Detect which cell encompasses the target text, then output its [X, Y] center coordinate. 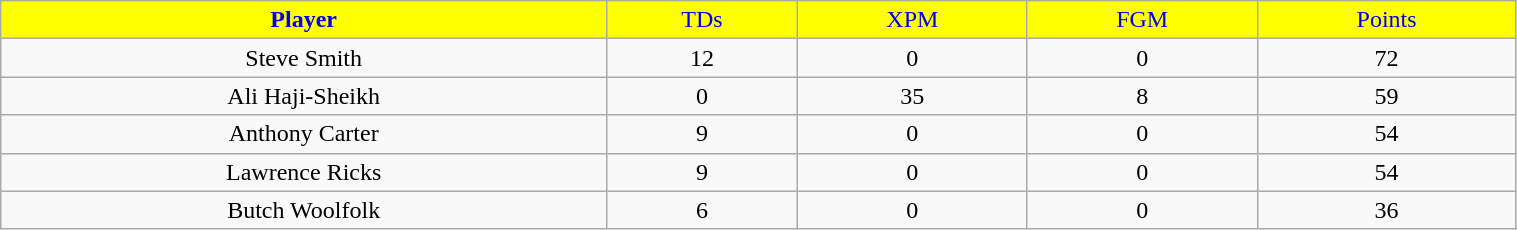
Steve Smith [304, 58]
Butch Woolfolk [304, 210]
XPM [912, 20]
8 [1142, 96]
59 [1386, 96]
TDs [702, 20]
Anthony Carter [304, 134]
6 [702, 210]
36 [1386, 210]
72 [1386, 58]
Player [304, 20]
35 [912, 96]
12 [702, 58]
Points [1386, 20]
Lawrence Ricks [304, 172]
Ali Haji-Sheikh [304, 96]
FGM [1142, 20]
